Provide the (x, y) coordinate of the cell's center where the given text is located.  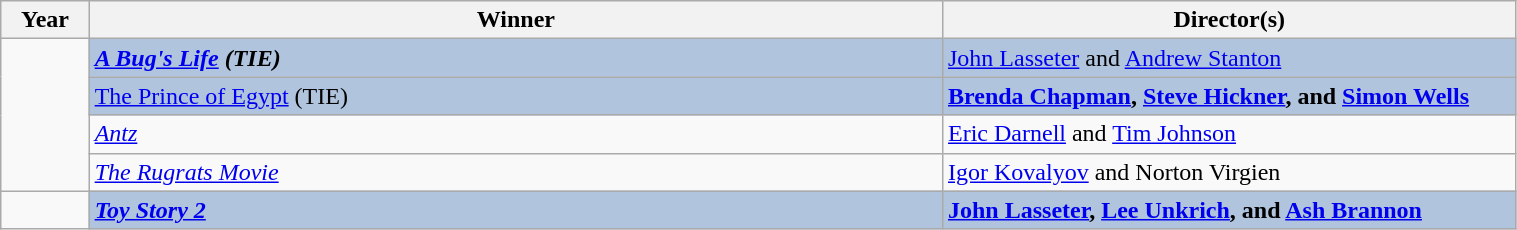
A Bug's Life (TIE) (516, 58)
The Rugrats Movie (516, 172)
Year (45, 20)
John Lasseter, Lee Unkrich, and Ash Brannon (1229, 210)
Toy Story 2 (516, 210)
Director(s) (1229, 20)
Winner (516, 20)
Eric Darnell and Tim Johnson (1229, 134)
Brenda Chapman, Steve Hickner, and Simon Wells (1229, 96)
Antz (516, 134)
The Prince of Egypt (TIE) (516, 96)
John Lasseter and Andrew Stanton (1229, 58)
Igor Kovalyov and Norton Virgien (1229, 172)
